Output the (X, Y) coordinate of the center of the cell containing the given text.  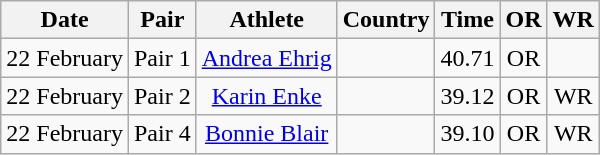
Country (386, 20)
Pair 2 (162, 96)
39.10 (468, 134)
Karin Enke (266, 96)
Pair 1 (162, 58)
Athlete (266, 20)
40.71 (468, 58)
Date (65, 20)
39.12 (468, 96)
Time (468, 20)
Pair (162, 20)
Bonnie Blair (266, 134)
Pair 4 (162, 134)
Andrea Ehrig (266, 58)
